From the cell containing the given text, extract its center point as [X, Y] coordinate. 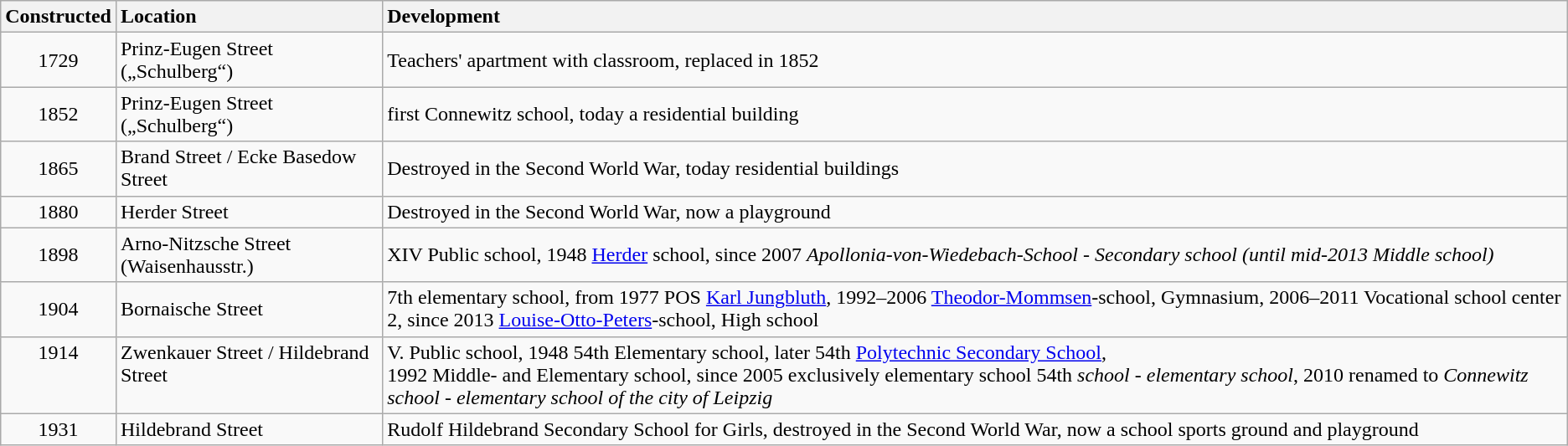
Herder Street [249, 212]
1729 [59, 60]
Development [975, 17]
Arno-Nitzsche Street (Waisenhausstr.) [249, 254]
1852 [59, 114]
Rudolf Hildebrand Secondary School for Girls, destroyed in the Second World War, now a school sports ground and playground [975, 429]
1865 [59, 169]
Hildebrand Street [249, 429]
Constructed [59, 17]
1931 [59, 429]
first Connewitz school, today a residential building [975, 114]
1898 [59, 254]
1904 [59, 310]
1880 [59, 212]
Zwenkauer Street / Hildebrand Street [249, 375]
XIV Public school, 1948 Herder school, since 2007 Apollonia-von-Wiedebach-School - Secondary school (until mid-2013 Middle school) [975, 254]
Location [249, 17]
Brand Street / Ecke Basedow Street [249, 169]
1914 [59, 375]
Teachers' apartment with classroom, replaced in 1852 [975, 60]
Destroyed in the Second World War, now a playground [975, 212]
Destroyed in the Second World War, today residential buildings [975, 169]
Bornaische Street [249, 310]
